Scan for the cell matching the given text and deliver its [x, y] coordinate at center. 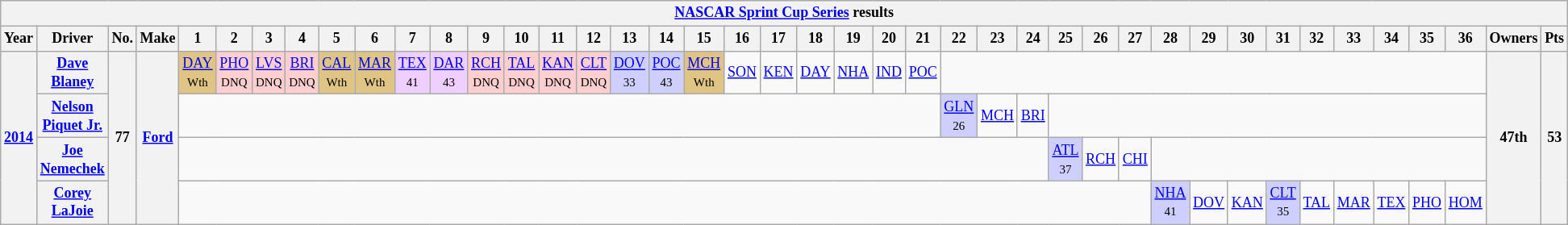
3 [269, 39]
27 [1135, 39]
8 [448, 39]
18 [815, 39]
9 [486, 39]
23 [998, 39]
DOV33 [630, 73]
NHA41 [1170, 202]
29 [1209, 39]
5 [337, 39]
20 [889, 39]
Dave Blaney [73, 73]
CALWth [337, 73]
34 [1391, 39]
33 [1353, 39]
TEX [1391, 202]
25 [1065, 39]
IND [889, 73]
DAYWth [198, 73]
2 [234, 39]
CHI [1135, 159]
Pts [1555, 39]
28 [1170, 39]
SON [742, 73]
26 [1101, 39]
21 [923, 39]
CLT35 [1282, 202]
RCH [1101, 159]
TEX41 [412, 73]
Joe Nemechek [73, 159]
MARWth [375, 73]
10 [521, 39]
KEN [778, 73]
MCH [998, 116]
36 [1465, 39]
TALDNQ [521, 73]
53 [1555, 137]
Nelson Piquet Jr. [73, 116]
NHA [853, 73]
ATL37 [1065, 159]
4 [302, 39]
BRI [1032, 116]
Owners [1513, 39]
MAR [1353, 202]
KANDNQ [558, 73]
35 [1428, 39]
Year [19, 39]
Corey LaJoie [73, 202]
No. [123, 39]
POC43 [666, 73]
DOV [1209, 202]
CLTDNQ [594, 73]
PHODNQ [234, 73]
11 [558, 39]
TAL [1316, 202]
GLN26 [959, 116]
PHO [1428, 202]
DAY [815, 73]
30 [1247, 39]
19 [853, 39]
17 [778, 39]
KAN [1247, 202]
47th [1513, 137]
MCHWth [704, 73]
1 [198, 39]
DAR43 [448, 73]
LVSDNQ [269, 73]
BRIDNQ [302, 73]
POC [923, 73]
13 [630, 39]
6 [375, 39]
7 [412, 39]
15 [704, 39]
Driver [73, 39]
77 [123, 137]
31 [1282, 39]
2014 [19, 137]
16 [742, 39]
12 [594, 39]
Ford [158, 137]
HOM [1465, 202]
22 [959, 39]
14 [666, 39]
NASCAR Sprint Cup Series results [784, 13]
32 [1316, 39]
RCHDNQ [486, 73]
Make [158, 39]
24 [1032, 39]
